Return the (X, Y) coordinate for the center point of the cell that contains the specified text.  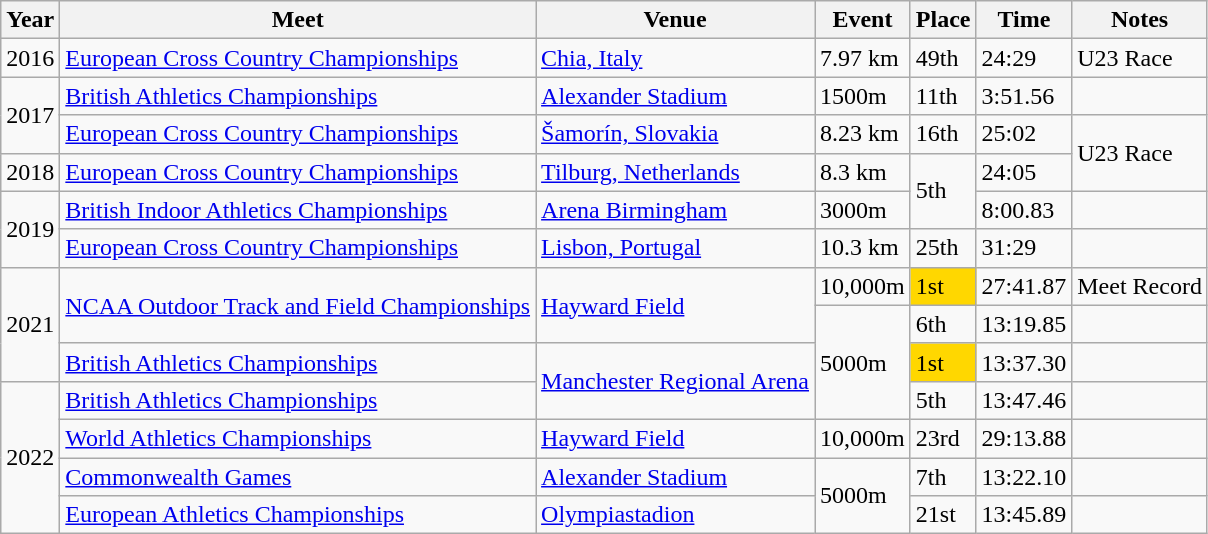
1500m (863, 96)
Time (1024, 20)
Tilburg, Netherlands (676, 172)
49th (943, 58)
Commonwealth Games (298, 477)
Year (30, 20)
2018 (30, 172)
24:29 (1024, 58)
2021 (30, 324)
Lisbon, Portugal (676, 248)
25th (943, 248)
6th (943, 324)
2019 (30, 229)
11th (943, 96)
Event (863, 20)
8.23 km (863, 134)
7.97 km (863, 58)
8.3 km (863, 172)
13:45.89 (1024, 515)
3000m (863, 210)
Olympiastadion (676, 515)
7th (943, 477)
3:51.56 (1024, 96)
World Athletics Championships (298, 438)
21st (943, 515)
10.3 km (863, 248)
25:02 (1024, 134)
13:37.30 (1024, 362)
16th (943, 134)
31:29 (1024, 248)
27:41.87 (1024, 286)
8:00.83 (1024, 210)
2022 (30, 457)
Venue (676, 20)
Place (943, 20)
Manchester Regional Arena (676, 381)
NCAA Outdoor Track and Field Championships (298, 305)
British Indoor Athletics Championships (298, 210)
13:19.85 (1024, 324)
European Athletics Championships (298, 515)
2017 (30, 115)
Šamorín, Slovakia (676, 134)
2016 (30, 58)
13:22.10 (1024, 477)
Meet (298, 20)
13:47.46 (1024, 400)
Chia, Italy (676, 58)
Meet Record (1140, 286)
24:05 (1024, 172)
29:13.88 (1024, 438)
Notes (1140, 20)
23rd (943, 438)
Arena Birmingham (676, 210)
